Return the [x, y] coordinate for the center point of the cell that contains the specified text.  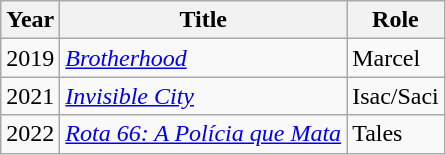
Tales [396, 134]
2019 [30, 58]
Invisible City [204, 96]
Role [396, 20]
Year [30, 20]
Rota 66: A Polícia que Mata [204, 134]
Brotherhood [204, 58]
Isac/Saci [396, 96]
2022 [30, 134]
Title [204, 20]
Marcel [396, 58]
2021 [30, 96]
